Provide the [X, Y] coordinate of the cell's center where the given text is located.  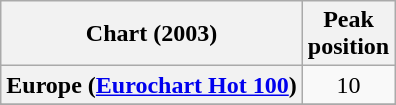
Europe (Eurochart Hot 100) [152, 85]
10 [348, 85]
Chart (2003) [152, 34]
Peakposition [348, 34]
